Detect which cell encompasses the target text, then output its (X, Y) center coordinate. 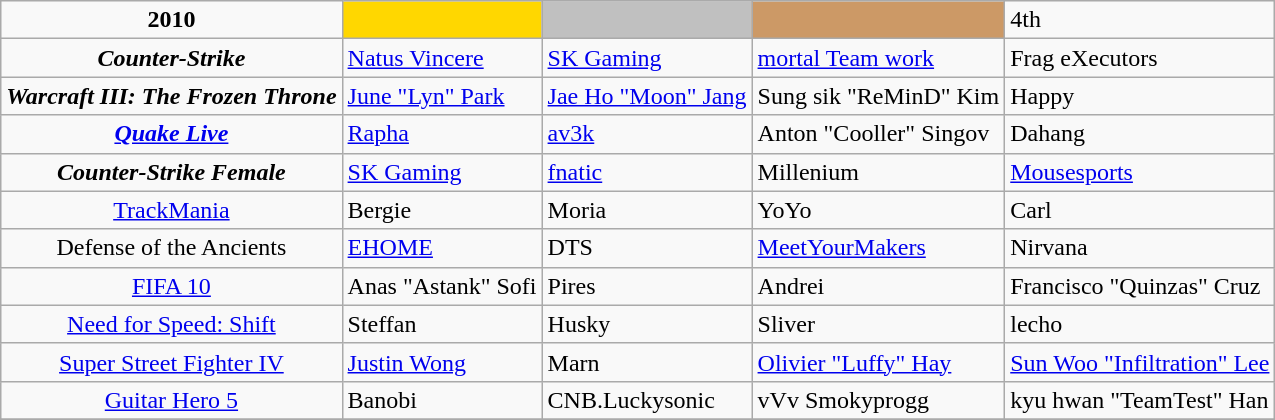
Counter-Strike Female (172, 172)
Happy (1140, 96)
EHOME (442, 248)
Anas "Astank" Sofi (442, 286)
lecho (1140, 324)
Carl (1140, 210)
Guitar Hero 5 (172, 400)
Sun Woo "Infiltration" Lee (1140, 362)
FIFA 10 (172, 286)
Bergie (442, 210)
Justin Wong (442, 362)
Sliver (878, 324)
CNB.Luckysonic (647, 400)
Defense of the Ancients (172, 248)
Super Street Fighter IV (172, 362)
Need for Speed: Shift (172, 324)
Anton "Cooller" Singov (878, 134)
Olivier "Luffy" Hay (878, 362)
fnatic (647, 172)
Marn (647, 362)
Frag eXecutors (1140, 58)
kyu hwan "TeamTest" Han (1140, 400)
Rapha (442, 134)
4th (1140, 20)
vVv Smokyprogg (878, 400)
Husky (647, 324)
Mousesports (1140, 172)
DTS (647, 248)
Pires (647, 286)
mortal Team work (878, 58)
2010 (172, 20)
Jae Ho "Moon" Jang (647, 96)
MeetYourMakers (878, 248)
Banobi (442, 400)
Nirvana (1140, 248)
Millenium (878, 172)
Moria (647, 210)
av3k (647, 134)
TrackMania (172, 210)
Natus Vincere (442, 58)
Steffan (442, 324)
Francisco "Quinzas" Cruz (1140, 286)
Dahang (1140, 134)
Andrei (878, 286)
Warcraft III: The Frozen Throne (172, 96)
Quake Live (172, 134)
Sung sik "ReMinD" Kim (878, 96)
Counter-Strike (172, 58)
June "Lyn" Park (442, 96)
YoYo (878, 210)
